Output the (X, Y) coordinate of the center of the cell containing the given text.  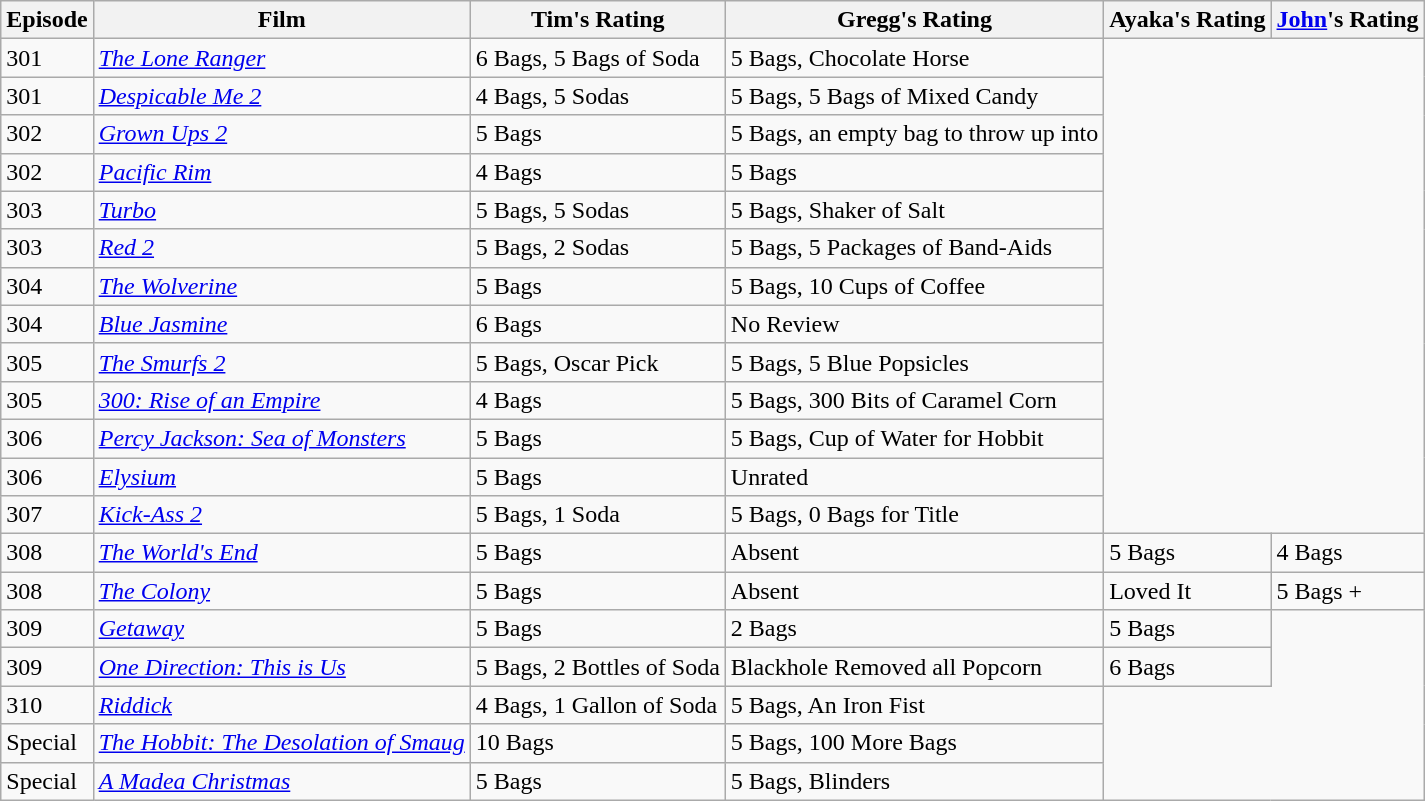
5 Bags, 10 Cups of Coffee (914, 286)
5 Bags, 300 Bits of Caramel Corn (914, 400)
John's Rating (1348, 20)
5 Bags, 2 Sodas (598, 248)
5 Bags, 100 More Bags (914, 743)
Percy Jackson: Sea of Monsters (282, 438)
Blackhole Removed all Popcorn (914, 667)
5 Bags, Blinders (914, 781)
Ayaka's Rating (1188, 20)
5 Bags, 5 Bags of Mixed Candy (914, 96)
Riddick (282, 705)
Despicable Me 2 (282, 96)
Loved It (1188, 591)
5 Bags, 5 Sodas (598, 210)
Unrated (914, 477)
Red 2 (282, 248)
10 Bags (598, 743)
The Wolverine (282, 286)
Episode (47, 20)
Getaway (282, 629)
One Direction: This is Us (282, 667)
4 Bags, 5 Sodas (598, 96)
5 Bags, 0 Bags for Title (914, 515)
Kick-Ass 2 (282, 515)
Tim's Rating (598, 20)
The Hobbit: The Desolation of Smaug (282, 743)
300: Rise of an Empire (282, 400)
5 Bags, Cup of Water for Hobbit (914, 438)
307 (47, 515)
5 Bags, 5 Packages of Band-Aids (914, 248)
310 (47, 705)
No Review (914, 324)
5 Bags, Oscar Pick (598, 362)
Blue Jasmine (282, 324)
Grown Ups 2 (282, 134)
A Madea Christmas (282, 781)
5 Bags, 1 Soda (598, 515)
5 Bags + (1348, 591)
5 Bags, Shaker of Salt (914, 210)
6 Bags, 5 Bags of Soda (598, 58)
5 Bags, Chocolate Horse (914, 58)
The Lone Ranger (282, 58)
5 Bags, 2 Bottles of Soda (598, 667)
5 Bags, An Iron Fist (914, 705)
The World's End (282, 553)
Gregg's Rating (914, 20)
The Smurfs 2 (282, 362)
Turbo (282, 210)
4 Bags, 1 Gallon of Soda (598, 705)
The Colony (282, 591)
Pacific Rim (282, 172)
2 Bags (914, 629)
Film (282, 20)
5 Bags, an empty bag to throw up into (914, 134)
5 Bags, 5 Blue Popsicles (914, 362)
Elysium (282, 477)
